Capture the cell that displays the provided text and extract its (x, y) central coordinate. 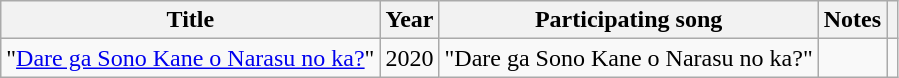
Participating song (628, 20)
Notes (852, 20)
Title (190, 20)
Year (410, 20)
2020 (410, 58)
